Provide the [X, Y] coordinate of the cell's center where the given text is located.  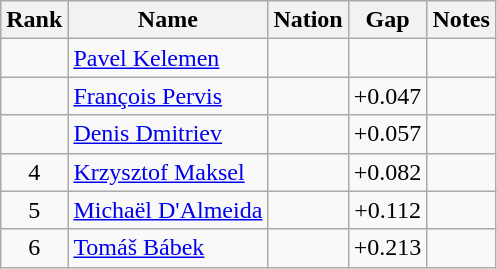
+0.047 [388, 96]
Notes [461, 20]
+0.082 [388, 172]
Michaël D'Almeida [168, 210]
Tomáš Bábek [168, 248]
Nation [308, 20]
Pavel Kelemen [168, 58]
Denis Dmitriev [168, 134]
Rank [34, 20]
François Pervis [168, 96]
Gap [388, 20]
Krzysztof Maksel [168, 172]
+0.112 [388, 210]
Name [168, 20]
4 [34, 172]
5 [34, 210]
+0.057 [388, 134]
6 [34, 248]
+0.213 [388, 248]
